Return the (x, y) coordinate for the center point of the cell that contains the specified text.  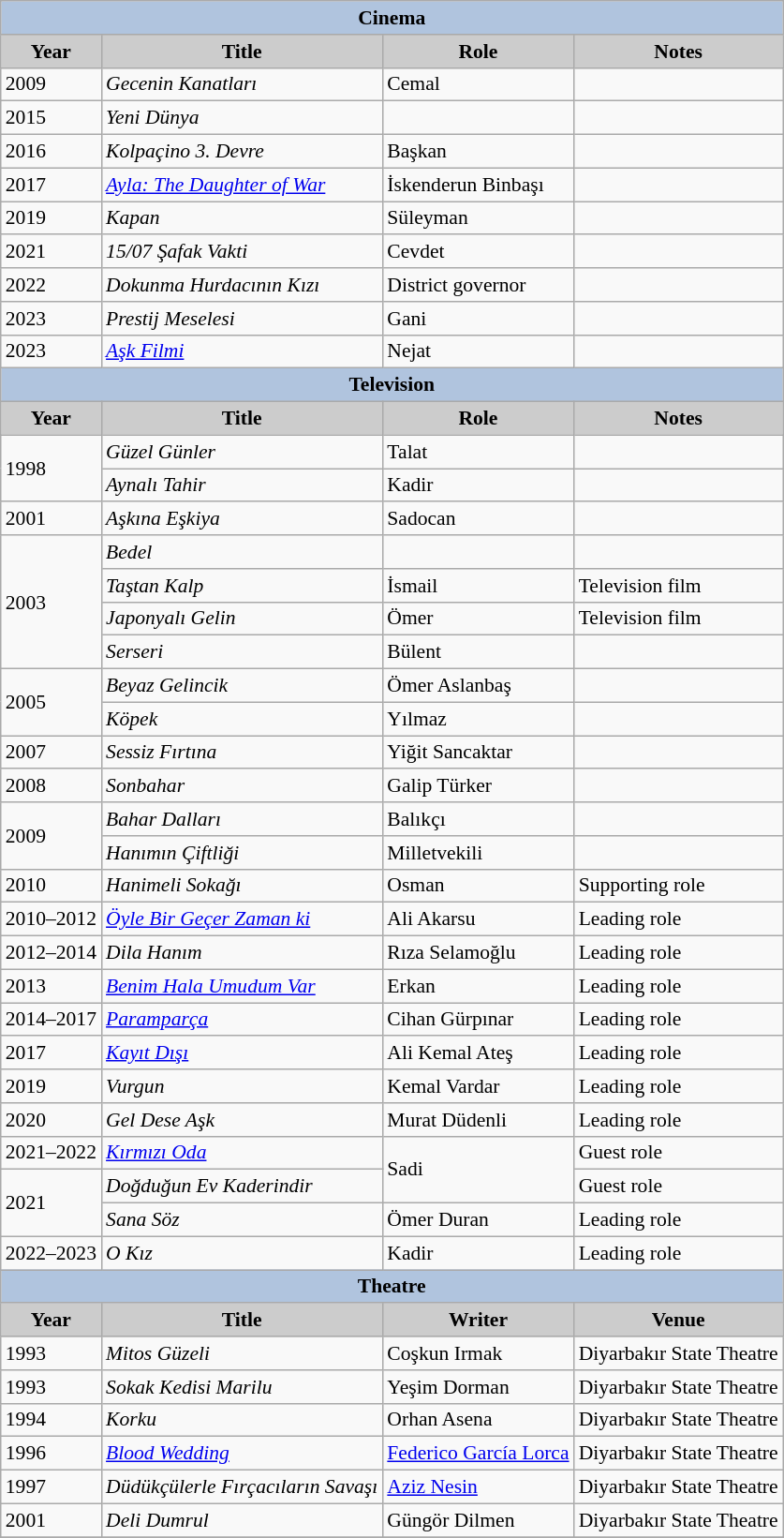
1996 (51, 1454)
Mitos Güzeli (242, 1353)
Kolpaçino 3. Devre (242, 152)
Aziz Nesin (478, 1487)
Benim Hala Umudum Var (242, 986)
Ali Kemal Ateş (478, 1053)
Gecenin Kanatları (242, 84)
Bedel (242, 552)
2010 (51, 886)
Taştan Kalp (242, 586)
1997 (51, 1487)
Cemal (478, 84)
2021–2022 (51, 1153)
Supporting role (678, 886)
Başkan (478, 152)
Ömer Aslanbaş (478, 686)
Hanımın Çiftliği (242, 853)
O Kız (242, 1253)
Prestij Meselesi (242, 319)
Öyle Bir Geçer Zaman ki (242, 919)
Talat (478, 452)
2015 (51, 118)
Aşk Filmi (242, 351)
Rıza Selamoğlu (478, 953)
2007 (51, 753)
Murat Düdenli (478, 1120)
Erkan (478, 986)
Osman (478, 886)
2014–2017 (51, 1020)
Aynalı Tahir (242, 485)
Kemal Vardar (478, 1086)
Venue (678, 1321)
Ömer Duran (478, 1220)
Beyaz Gelincik (242, 686)
Coşkun Irmak (478, 1353)
Theatre (392, 1287)
Hanimeli Sokağı (242, 886)
Orhan Asena (478, 1420)
Writer (478, 1321)
1994 (51, 1420)
2022–2023 (51, 1253)
2013 (51, 986)
Blood Wedding (242, 1454)
2020 (51, 1120)
District governor (478, 285)
2010–2012 (51, 919)
Dokunma Hurdacının Kızı (242, 285)
Güngör Dilmen (478, 1520)
Cinema (392, 18)
2012–2014 (51, 953)
Sonbahar (242, 786)
Süleyman (478, 218)
Serseri (242, 652)
Sessiz Fırtına (242, 753)
Yiğit Sancaktar (478, 753)
Japonyalı Gelin (242, 619)
Doğduğun Ev Kaderindir (242, 1187)
Deli Dumrul (242, 1520)
İsmail (478, 586)
Cihan Gürpınar (478, 1020)
Sadi (478, 1170)
Gel Dese Aşk (242, 1120)
Düdükçülerle Fırçacıların Savaşı (242, 1487)
Ömer (478, 619)
İskenderun Binbaşı (478, 185)
2003 (51, 602)
Yeni Dünya (242, 118)
Bülent (478, 652)
Ayla: The Daughter of War (242, 185)
Sana Söz (242, 1220)
Sadocan (478, 519)
2005 (51, 703)
Dila Hanım (242, 953)
Milletvekili (478, 853)
Kapan (242, 218)
Kayıt Dışı (242, 1053)
Güzel Günler (242, 452)
15/07 Şafak Vakti (242, 252)
Yılmaz (478, 719)
Galip Türker (478, 786)
Vurgun (242, 1086)
Aşkına Eşkiya (242, 519)
Kırmızı Oda (242, 1153)
2022 (51, 285)
Bahar Dalları (242, 819)
Nejat (478, 351)
Yeşim Dorman (478, 1387)
Gani (478, 319)
Federico García Lorca (478, 1454)
Köpek (242, 719)
Sokak Kedisi Marilu (242, 1387)
1998 (51, 469)
Balıkçı (478, 819)
Ali Akarsu (478, 919)
2008 (51, 786)
2016 (51, 152)
Television (392, 385)
Paramparça (242, 1020)
Korku (242, 1420)
Cevdet (478, 252)
